Scan for the cell matching the given text and deliver its [x, y] coordinate at center. 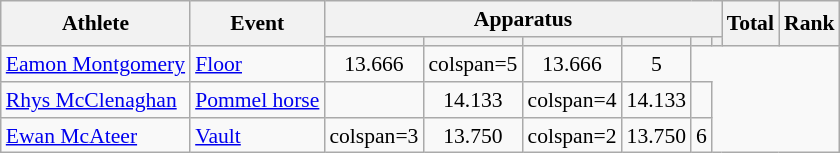
5 [656, 64]
Event [257, 24]
colspan=4 [572, 100]
colspan=5 [472, 64]
Eamon Montgomery [96, 64]
Pommel horse [257, 100]
Total [750, 24]
Rank [810, 24]
Rhys McClenaghan [96, 100]
Floor [257, 64]
Athlete [96, 24]
Apparatus [522, 19]
